Return [X, Y] of the center of cell containing provided text 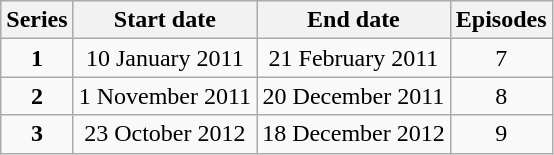
2 [37, 96]
Episodes [501, 20]
7 [501, 58]
10 January 2011 [164, 58]
9 [501, 134]
Series [37, 20]
21 February 2011 [354, 58]
20 December 2011 [354, 96]
End date [354, 20]
Start date [164, 20]
3 [37, 134]
18 December 2012 [354, 134]
8 [501, 96]
1 November 2011 [164, 96]
23 October 2012 [164, 134]
1 [37, 58]
